From the cell containing the given text, extract its center point as [x, y] coordinate. 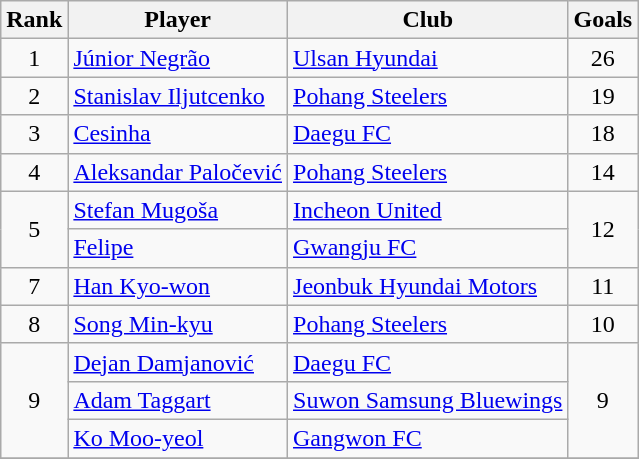
Ko Moo-yeol [178, 438]
Adam Taggart [178, 400]
12 [603, 229]
14 [603, 172]
10 [603, 324]
Stanislav Iljutcenko [178, 96]
Felipe [178, 248]
Goals [603, 20]
18 [603, 134]
2 [34, 96]
Dejan Damjanović [178, 362]
Han Kyo-won [178, 286]
1 [34, 58]
Gwangju FC [428, 248]
Ulsan Hyundai [428, 58]
Gangwon FC [428, 438]
Cesinha [178, 134]
Incheon United [428, 210]
7 [34, 286]
26 [603, 58]
8 [34, 324]
Suwon Samsung Bluewings [428, 400]
Club [428, 20]
4 [34, 172]
11 [603, 286]
Jeonbuk Hyundai Motors [428, 286]
Rank [34, 20]
19 [603, 96]
Player [178, 20]
Stefan Mugoša [178, 210]
Song Min-kyu [178, 324]
Júnior Negrão [178, 58]
Aleksandar Paločević [178, 172]
5 [34, 229]
3 [34, 134]
